Extract the [x, y] coordinate from the center of the cell holding the provided text.  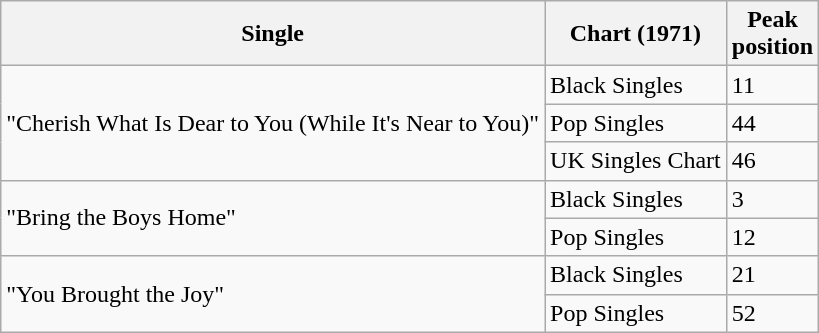
44 [772, 123]
UK Singles Chart [636, 161]
"Cherish What Is Dear to You (While It's Near to You)" [273, 123]
12 [772, 237]
"You Brought the Joy" [273, 294]
46 [772, 161]
3 [772, 199]
21 [772, 275]
Chart (1971) [636, 34]
Peakposition [772, 34]
11 [772, 85]
52 [772, 313]
"Bring the Boys Home" [273, 218]
Single [273, 34]
